Provide the [x, y] coordinate of the cell's center where the given text is located.  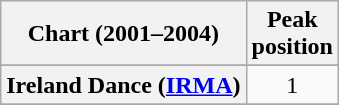
Peakposition [292, 34]
1 [292, 85]
Ireland Dance (IRMA) [124, 85]
Chart (2001–2004) [124, 34]
